Pinpoint the cell where the given text exists, returning its [X, Y] midpoint coordinate. 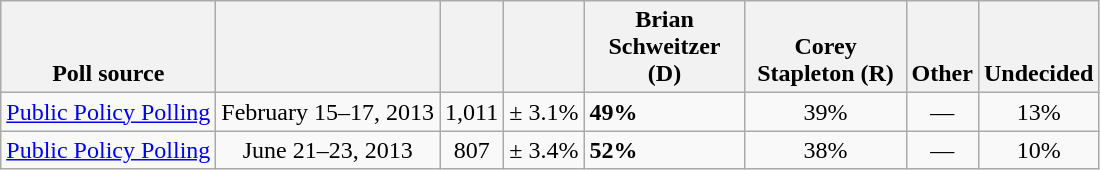
June 21–23, 2013 [328, 150]
807 [472, 150]
38% [826, 150]
CoreyStapleton (R) [826, 47]
52% [664, 150]
13% [1038, 112]
± 3.4% [544, 150]
39% [826, 112]
Undecided [1038, 47]
Other [942, 47]
49% [664, 112]
± 3.1% [544, 112]
February 15–17, 2013 [328, 112]
Poll source [108, 47]
BrianSchweitzer (D) [664, 47]
1,011 [472, 112]
10% [1038, 150]
